Scan for the cell matching the given text and deliver its (x, y) coordinate at center. 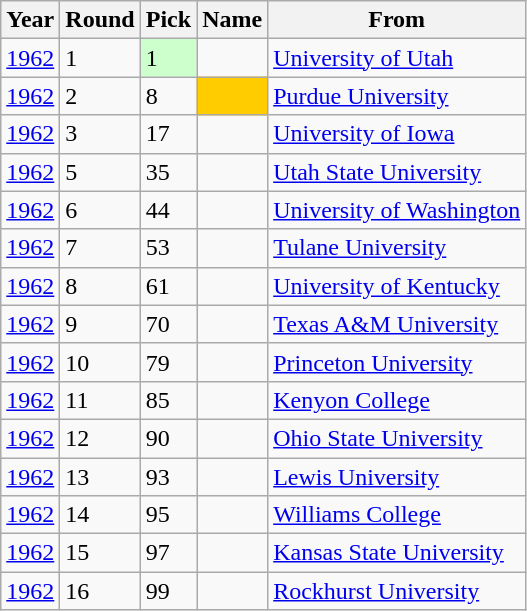
44 (168, 210)
95 (168, 515)
Pick (168, 20)
Ohio State University (397, 438)
University of Kentucky (397, 286)
97 (168, 553)
5 (100, 172)
99 (168, 591)
70 (168, 324)
13 (100, 477)
University of Washington (397, 210)
Princeton University (397, 362)
Purdue University (397, 96)
10 (100, 362)
University of Iowa (397, 134)
From (397, 20)
Utah State University (397, 172)
Round (100, 20)
16 (100, 591)
53 (168, 248)
Lewis University (397, 477)
9 (100, 324)
Williams College (397, 515)
93 (168, 477)
17 (168, 134)
35 (168, 172)
Name (232, 20)
2 (100, 96)
Kenyon College (397, 400)
11 (100, 400)
90 (168, 438)
7 (100, 248)
61 (168, 286)
Rockhurst University (397, 591)
6 (100, 210)
3 (100, 134)
Year (30, 20)
Texas A&M University (397, 324)
15 (100, 553)
Kansas State University (397, 553)
85 (168, 400)
Tulane University (397, 248)
14 (100, 515)
12 (100, 438)
University of Utah (397, 58)
79 (168, 362)
